Detect which cell encompasses the target text, then output its [x, y] center coordinate. 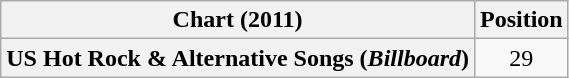
Position [521, 20]
29 [521, 58]
US Hot Rock & Alternative Songs (Billboard) [238, 58]
Chart (2011) [238, 20]
